Extract the (x, y) coordinate from the center of the cell holding the provided text.  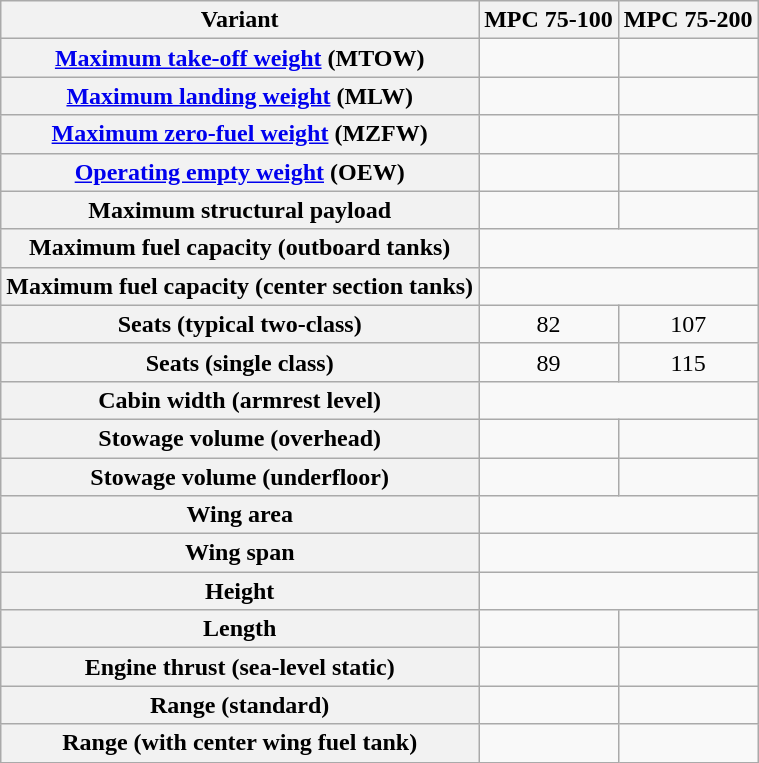
Operating empty weight (OEW) (240, 172)
Maximum structural payload (240, 210)
Maximum fuel capacity (center section tanks) (240, 286)
89 (549, 362)
82 (549, 324)
Maximum fuel capacity (outboard tanks) (240, 248)
MPC 75-100 (549, 20)
Seats (single class) (240, 362)
Range (standard) (240, 705)
Variant (240, 20)
Length (240, 629)
Stowage volume (overhead) (240, 438)
107 (688, 324)
Seats (typical two-class) (240, 324)
MPC 75-200 (688, 20)
Height (240, 591)
Engine thrust (sea-level static) (240, 667)
Maximum landing weight (MLW) (240, 96)
115 (688, 362)
Cabin width (armrest level) (240, 400)
Stowage volume (underfloor) (240, 477)
Maximum zero-fuel weight (MZFW) (240, 134)
Range (with center wing fuel tank) (240, 743)
Maximum take-off weight (MTOW) (240, 58)
Wing span (240, 553)
Wing area (240, 515)
